Pinpoint the cell where the given text exists, returning its [x, y] midpoint coordinate. 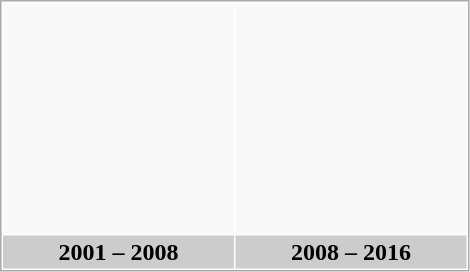
2008 – 2016 [352, 252]
2001 – 2008 [118, 252]
